Output the [X, Y] coordinate of the center of the cell containing the given text.  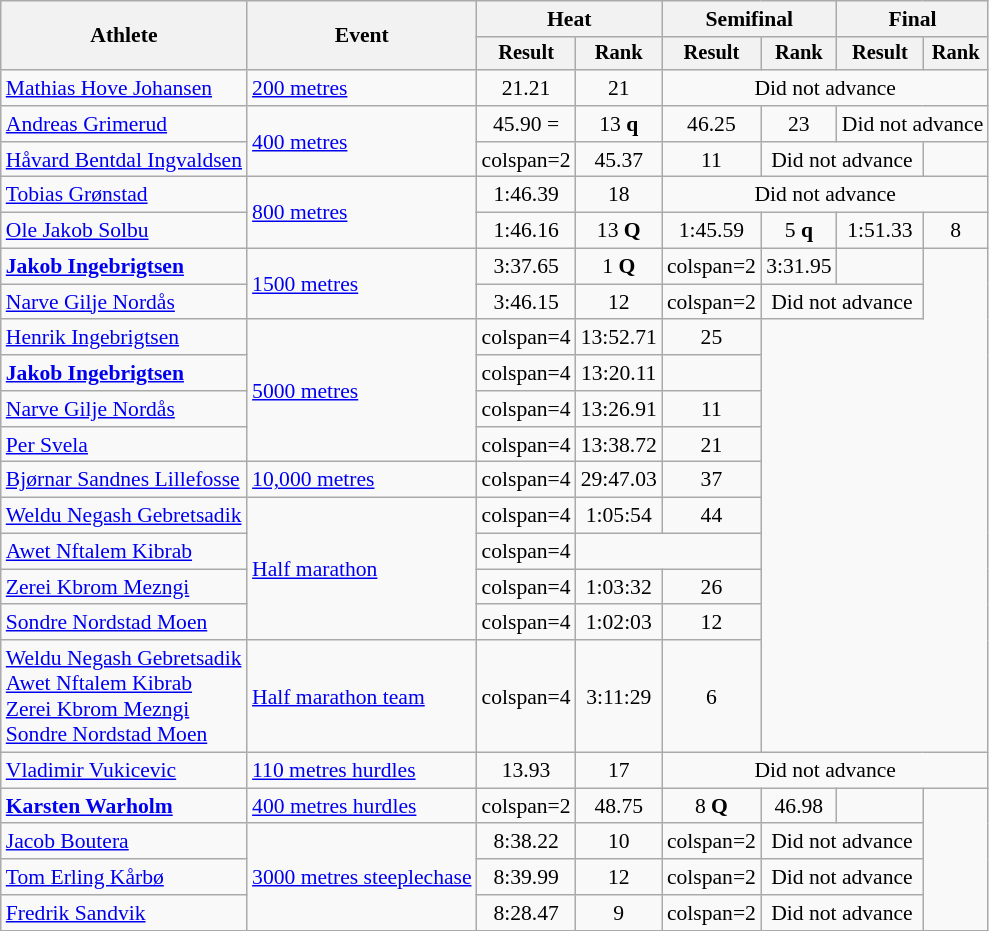
Fredrik Sandvik [124, 913]
Half marathon team [362, 696]
Andreas Grimerud [124, 124]
Weldu Negash Gebretsadik [124, 516]
21.21 [526, 88]
1:03:32 [619, 587]
Per Svela [124, 445]
1:51.33 [880, 231]
400 metres hurdles [362, 806]
200 metres [362, 88]
29:47.03 [619, 480]
13 q [619, 124]
Athlete [124, 36]
Final [913, 19]
Event [362, 36]
9 [619, 913]
48.75 [619, 806]
10 [619, 842]
25 [712, 338]
45.37 [619, 160]
8:28.47 [526, 913]
3:31.95 [799, 267]
400 metres [362, 142]
Half marathon [362, 569]
13:52.71 [619, 338]
26 [712, 587]
44 [712, 516]
17 [619, 771]
46.98 [799, 806]
Henrik Ingebrigtsen [124, 338]
5000 metres [362, 391]
3000 metres steeplechase [362, 878]
6 [712, 696]
3:37.65 [526, 267]
Tobias Grønstad [124, 195]
10,000 metres [362, 480]
Sondre Nordstad Moen [124, 623]
Ole Jakob Solbu [124, 231]
Bjørnar Sandnes Lillefosse [124, 480]
Jacob Boutera [124, 842]
3:11:29 [619, 696]
13:38.72 [619, 445]
1:46.39 [526, 195]
Awet Nftalem Kibrab [124, 552]
3:46.15 [526, 302]
8 [956, 231]
Vladimir Vukicevic [124, 771]
1 Q [619, 267]
Tom Erling Kårbø [124, 877]
Mathias Hove Johansen [124, 88]
45.90 = [526, 124]
23 [799, 124]
8 Q [712, 806]
8:38.22 [526, 842]
1:46.16 [526, 231]
46.25 [712, 124]
13:26.91 [619, 409]
800 metres [362, 212]
13.93 [526, 771]
1:45.59 [712, 231]
Karsten Warholm [124, 806]
37 [712, 480]
5 q [799, 231]
18 [619, 195]
110 metres hurdles [362, 771]
Heat [570, 19]
8:39.99 [526, 877]
1500 metres [362, 284]
Håvard Bentdal Ingvaldsen [124, 160]
Weldu Negash GebretsadikAwet Nftalem KibrabZerei Kbrom MezngiSondre Nordstad Moen [124, 696]
Zerei Kbrom Mezngi [124, 587]
1:05:54 [619, 516]
Semifinal [750, 19]
13:20.11 [619, 373]
1:02:03 [619, 623]
13 Q [619, 231]
